Extract the [x, y] coordinate from the center of the cell holding the provided text.  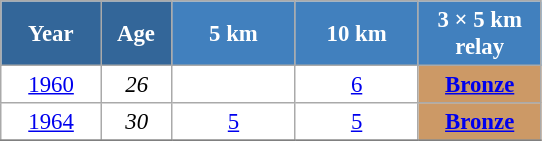
1960 [52, 85]
30 [136, 122]
Age [136, 34]
3 × 5 km relay [480, 34]
10 km [356, 34]
6 [356, 85]
1964 [52, 122]
Year [52, 34]
26 [136, 85]
5 km [234, 34]
